Find where the given text appears and provide that cell's center as (x, y) coordinate. 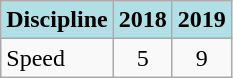
2018 (142, 20)
9 (202, 58)
5 (142, 58)
Discipline (57, 20)
2019 (202, 20)
Speed (57, 58)
